For the text-containing cell, return its midpoint in [x, y] coordinate format. 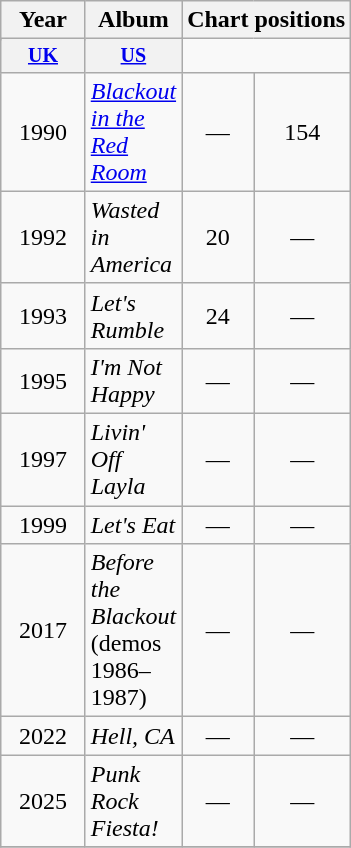
Chart positions [266, 20]
20 [218, 237]
US [133, 56]
2022 [43, 736]
I'm Not Happy [133, 380]
1990 [43, 132]
Year [43, 20]
Punk Rock Fiesta! [133, 801]
Let's Rumble [133, 316]
Before the Blackout (demos 1986–1987) [133, 630]
2017 [43, 630]
154 [302, 132]
Wasted in America [133, 237]
1992 [43, 237]
1993 [43, 316]
Hell, CA [133, 736]
Livin' Off Layla [133, 460]
1999 [43, 525]
Blackout in the Red Room [133, 132]
UK [43, 56]
Let's Eat [133, 525]
1995 [43, 380]
1997 [43, 460]
2025 [43, 801]
Album [133, 20]
24 [218, 316]
